Capture the cell that displays the provided text and extract its (X, Y) central coordinate. 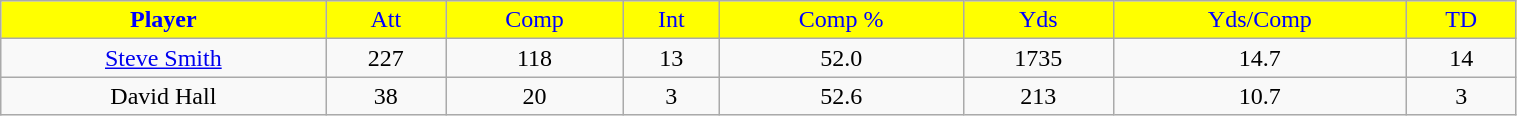
Comp (535, 20)
38 (386, 96)
David Hall (164, 96)
Yds (1038, 20)
Yds/Comp (1260, 20)
Att (386, 20)
118 (535, 58)
52.6 (841, 96)
Steve Smith (164, 58)
10.7 (1260, 96)
1735 (1038, 58)
52.0 (841, 58)
13 (671, 58)
Comp % (841, 20)
14 (1461, 58)
213 (1038, 96)
14.7 (1260, 58)
TD (1461, 20)
Int (671, 20)
227 (386, 58)
Player (164, 20)
20 (535, 96)
